From the cell containing the given text, extract its center point as [x, y] coordinate. 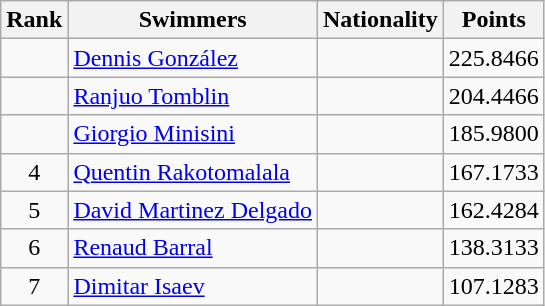
185.9800 [494, 134]
107.1283 [494, 286]
Rank [34, 20]
Giorgio Minisini [193, 134]
5 [34, 210]
Renaud Barral [193, 248]
Dennis González [193, 58]
Points [494, 20]
7 [34, 286]
Quentin Rakotomalala [193, 172]
225.8466 [494, 58]
204.4466 [494, 96]
167.1733 [494, 172]
138.3133 [494, 248]
Ranjuo Tomblin [193, 96]
6 [34, 248]
4 [34, 172]
Dimitar Isaev [193, 286]
David Martinez Delgado [193, 210]
162.4284 [494, 210]
Nationality [381, 20]
Swimmers [193, 20]
